Identify which cell holds the provided text, then report its [x, y] central coordinate. 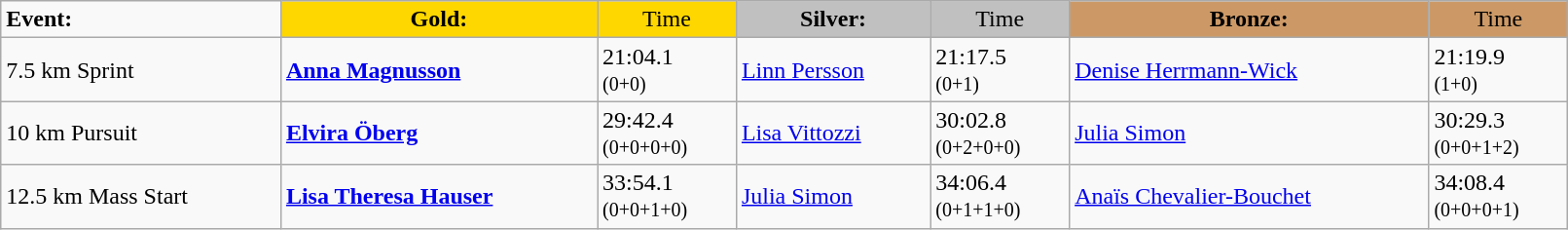
29:42.4(0+0+0+0) [668, 133]
Anaïs Chevalier-Bouchet [1250, 197]
21:19.9(1+0) [1499, 70]
30:29.3(0+0+1+2) [1499, 133]
7.5 km Sprint [141, 70]
21:04.1(0+0) [668, 70]
34:06.4(0+1+1+0) [1001, 197]
Lisa Theresa Hauser [438, 197]
30:02.8(0+2+0+0) [1001, 133]
Anna Magnusson [438, 70]
Lisa Vittozzi [833, 133]
Event: [141, 19]
12.5 km Mass Start [141, 197]
Bronze: [1250, 19]
Silver: [833, 19]
Gold: [438, 19]
33:54.1(0+0+1+0) [668, 197]
Elvira Öberg [438, 133]
Denise Herrmann-Wick [1250, 70]
10 km Pursuit [141, 133]
Linn Persson [833, 70]
34:08.4(0+0+0+1) [1499, 197]
21:17.5(0+1) [1001, 70]
